Determine the [x, y] coordinate at the center of the cell enclosing the given text.  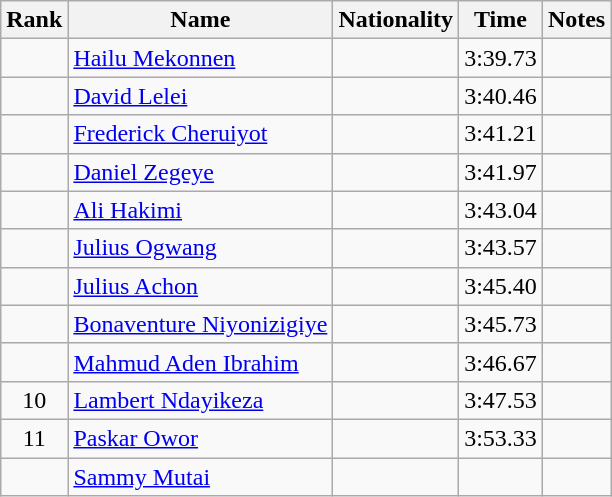
Rank [34, 20]
Julius Ogwang [200, 248]
Daniel Zegeye [200, 172]
3:53.33 [501, 438]
3:45.73 [501, 324]
3:45.40 [501, 286]
3:43.57 [501, 248]
Notes [576, 20]
Mahmud Aden Ibrahim [200, 362]
Sammy Mutai [200, 477]
3:40.46 [501, 96]
Paskar Owor [200, 438]
3:46.67 [501, 362]
10 [34, 400]
3:41.21 [501, 134]
Time [501, 20]
Hailu Mekonnen [200, 58]
Julius Achon [200, 286]
Nationality [396, 20]
Name [200, 20]
3:47.53 [501, 400]
11 [34, 438]
Ali Hakimi [200, 210]
Lambert Ndayikeza [200, 400]
3:39.73 [501, 58]
Bonaventure Niyonizigiye [200, 324]
David Lelei [200, 96]
3:41.97 [501, 172]
3:43.04 [501, 210]
Frederick Cheruiyot [200, 134]
